Determine the [X, Y] coordinate at the center of the cell enclosing the given text.  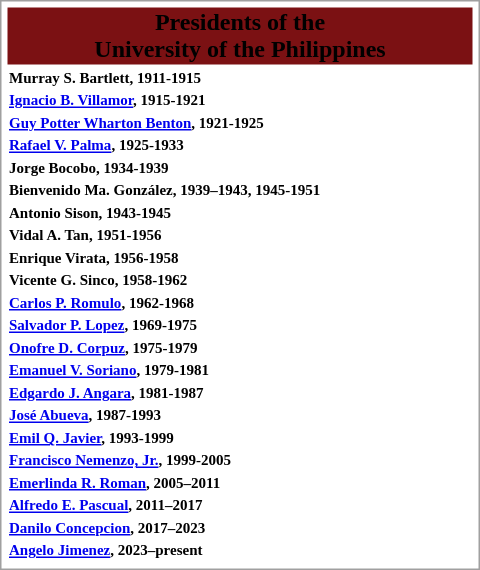
Angelo Jimenez, 2023–present [240, 550]
Guy Potter Wharton Benton, 1921-1925 [240, 122]
Emerlinda R. Roman, 2005–2011 [240, 482]
José Abueva, 1987-1993 [240, 415]
Salvador P. Lopez, 1969-1975 [240, 325]
Onofre D. Corpuz, 1975-1979 [240, 348]
Alfredo E. Pascual, 2011–2017 [240, 505]
Presidents of the University of the Philippines [240, 36]
Ignacio B. Villamor, 1915-1921 [240, 100]
Emil Q. Javier, 1993-1999 [240, 438]
Francisco Nemenzo, Jr., 1999-2005 [240, 460]
Bienvenido Ma. González, 1939–1943, 1945-1951 [240, 190]
Vicente G. Sinco, 1958-1962 [240, 280]
Edgardo J. Angara, 1981-1987 [240, 392]
Rafael V. Palma, 1925-1933 [240, 145]
Jorge Bocobo, 1934-1939 [240, 168]
Murray S. Bartlett, 1911-1915 [240, 78]
Antonio Sison, 1943-1945 [240, 212]
Danilo Concepcion, 2017–2023 [240, 528]
Vidal A. Tan, 1951-1956 [240, 235]
Enrique Virata, 1956-1958 [240, 258]
Emanuel V. Soriano, 1979-1981 [240, 370]
Carlos P. Romulo, 1962-1968 [240, 302]
